Determine the (X, Y) coordinate at the center of the cell enclosing the given text.  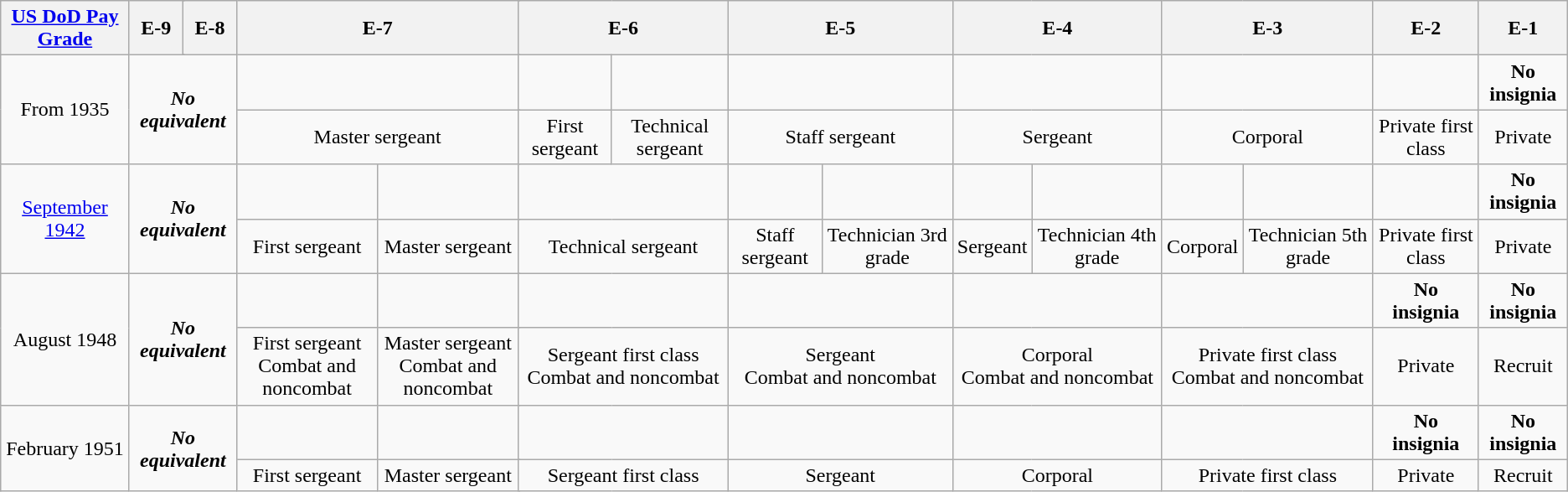
Master sergeantCombat and noncombat (448, 366)
Private first classCombat and noncombat (1267, 366)
September 1942 (65, 219)
E-7 (377, 28)
SergeantCombat and noncombat (840, 366)
From 1935 (65, 110)
E-5 (840, 28)
E-4 (1057, 28)
First sergeantCombat and noncombat (307, 366)
E-6 (623, 28)
Technician 4th grade (1097, 246)
E-9 (156, 28)
CorporalCombat and noncombat (1057, 366)
Technician 5th grade (1308, 246)
August 1948 (65, 339)
Technician 3rd grade (887, 246)
Sergeant first class (623, 475)
E-2 (1426, 28)
E-1 (1523, 28)
Sergeant first classCombat and noncombat (623, 366)
US DoD Pay Grade (65, 28)
E-3 (1267, 28)
February 1951 (65, 448)
E-8 (209, 28)
